Identify which cell holds the provided text, then report its (x, y) central coordinate. 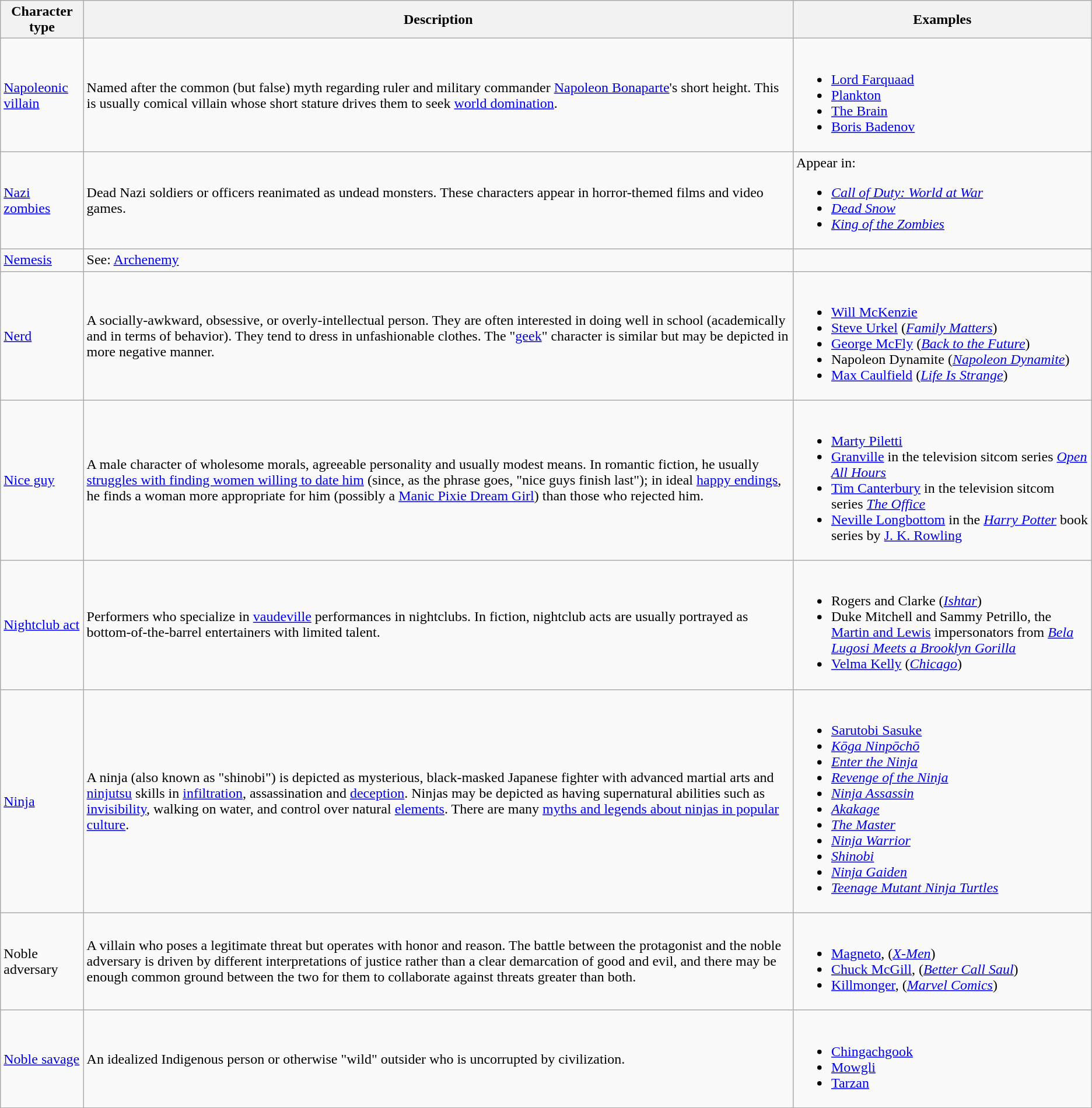
See: Archenemy (438, 260)
Ninja (42, 801)
Nightclub act (42, 625)
Examples (942, 20)
Description (438, 20)
An idealized Indigenous person or otherwise "wild" outsider who is uncorrupted by civilization. (438, 1059)
Dead Nazi soldiers or officers reanimated as undead monsters. These characters appear in horror-themed films and video games. (438, 201)
Napoleonic villain (42, 95)
Magneto, (X-Men)Chuck McGill, (Better Call Saul)Killmonger, (Marvel Comics) (942, 961)
Character type (42, 20)
Nice guy (42, 481)
Appear in:Call of Duty: World at WarDead SnowKing of the Zombies (942, 201)
Nazi zombies (42, 201)
Noble savage (42, 1059)
Nemesis (42, 260)
ChingachgookMowgliTarzan (942, 1059)
Noble adversary (42, 961)
Lord FarquaadPlanktonThe BrainBoris Badenov (942, 95)
Will McKenzieSteve Urkel (Family Matters)George McFly (Back to the Future)Napoleon Dynamite (Napoleon Dynamite)Max Caulfield (Life Is Strange) (942, 336)
Nerd (42, 336)
